Locate the cell with the specified text and output its [x, y] center coordinate. 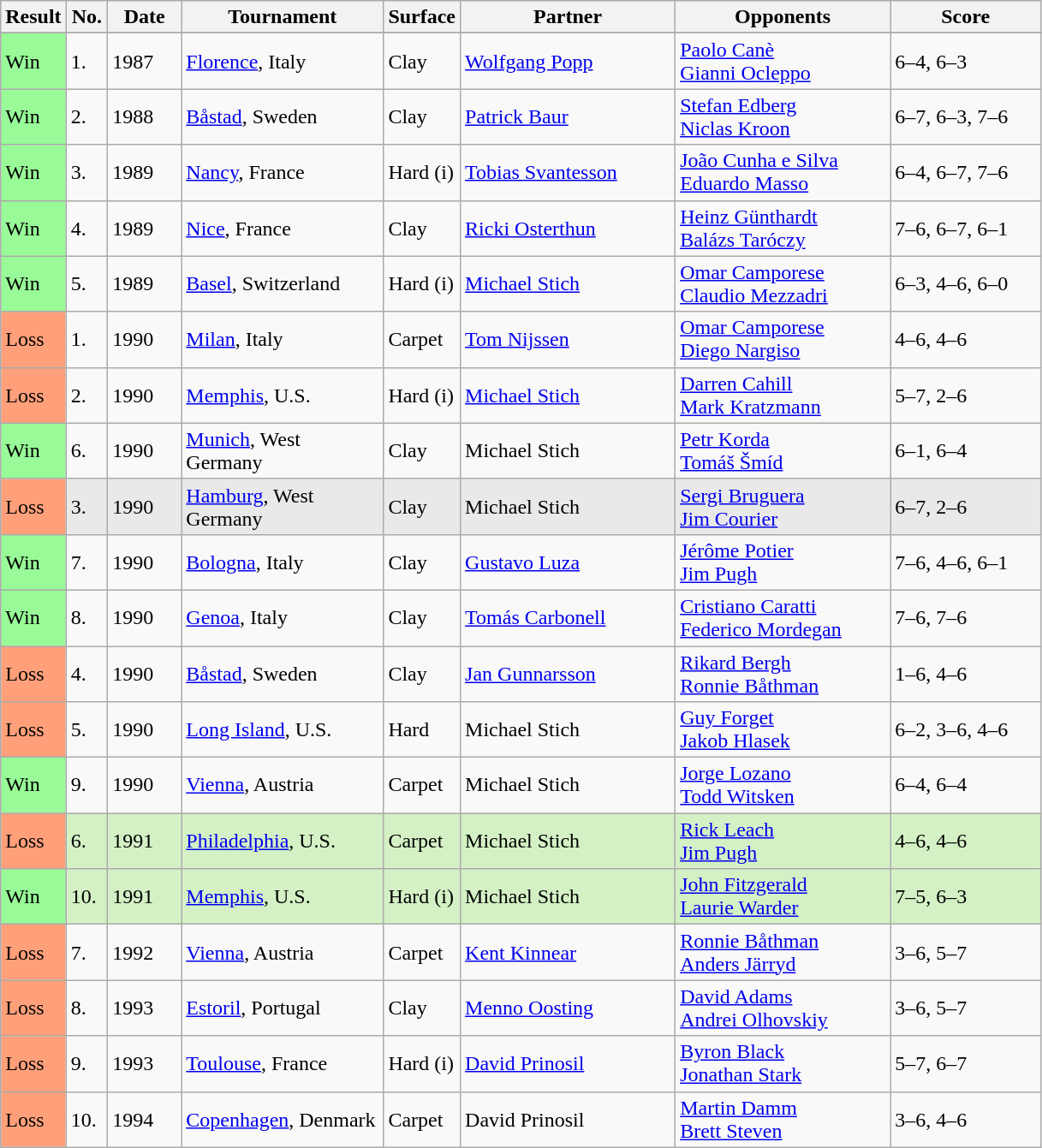
Wolfgang Popp [569, 62]
Philadelphia, U.S. [283, 841]
Rikard Bergh Ronnie Båthman [783, 673]
Tom Nijssen [569, 339]
Byron Black Jonathan Stark [783, 1063]
Result [33, 17]
Nice, France [283, 228]
6–1, 6–4 [966, 450]
Darren Cahill Mark Kratzmann [783, 396]
Cristiano Caratti Federico Mordegan [783, 618]
Jérôme Potier Jim Pugh [783, 562]
Menno Oosting [569, 1008]
Toulouse, France [283, 1063]
Martin Damm Brett Steven [783, 1120]
David Adams Andrei Olhovskiy [783, 1008]
Paolo Canè Gianni Ocleppo [783, 62]
Omar Camporese Diego Nargiso [783, 339]
Heinz Günthardt Balázs Taróczy [783, 228]
6–7, 6–3, 7–6 [966, 116]
Jorge Lozano Todd Witsken [783, 786]
6–4, 6–7, 7–6 [966, 173]
6–2, 3–6, 4–6 [966, 729]
6–4, 6–3 [966, 62]
Genoa, Italy [283, 618]
Opponents [783, 17]
Nancy, France [283, 173]
Gustavo Luza [569, 562]
1987 [145, 62]
1994 [145, 1120]
Score [966, 17]
Basel, Switzerland [283, 284]
1992 [145, 952]
Patrick Baur [569, 116]
5–7, 2–6 [966, 396]
Hard [422, 729]
1–6, 4–6 [966, 673]
Omar Camporese Claudio Mezzadri [783, 284]
Petr Korda Tomáš Šmíd [783, 450]
Rick Leach Jim Pugh [783, 841]
Kent Kinnear [569, 952]
Hamburg, West Germany [283, 507]
6–3, 4–6, 6–0 [966, 284]
6–4, 6–4 [966, 786]
7–5, 6–3 [966, 897]
Long Island, U.S. [283, 729]
Copenhagen, Denmark [283, 1120]
No. [87, 17]
7–6, 7–6 [966, 618]
Jan Gunnarsson [569, 673]
Date [145, 17]
Milan, Italy [283, 339]
7–6, 6–7, 6–1 [966, 228]
Ricki Osterthun [569, 228]
1988 [145, 116]
Surface [422, 17]
Bologna, Italy [283, 562]
Tournament [283, 17]
6–7, 2–6 [966, 507]
Stefan Edberg Niclas Kroon [783, 116]
3–6, 4–6 [966, 1120]
Florence, Italy [283, 62]
Ronnie Båthman Anders Järryd [783, 952]
Tobias Svantesson [569, 173]
Partner [569, 17]
7–6, 4–6, 6–1 [966, 562]
John Fitzgerald Laurie Warder [783, 897]
Tomás Carbonell [569, 618]
5–7, 6–7 [966, 1063]
Guy Forget Jakob Hlasek [783, 729]
Estoril, Portugal [283, 1008]
Sergi Bruguera Jim Courier [783, 507]
João Cunha e Silva Eduardo Masso [783, 173]
Munich, West Germany [283, 450]
